Return the (X, Y) coordinate for the center point of the cell that contains the specified text.  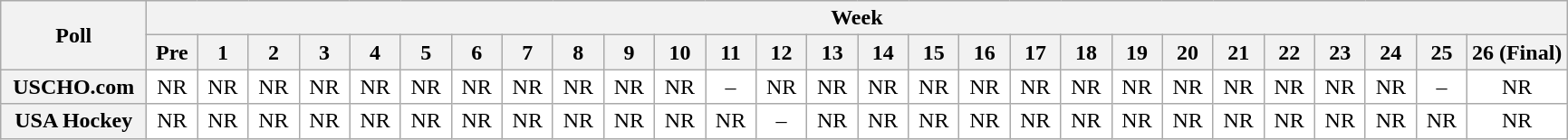
20 (1188, 52)
Poll (74, 35)
9 (629, 52)
12 (782, 52)
26 (Final) (1516, 52)
23 (1340, 52)
11 (730, 52)
21 (1238, 52)
4 (375, 52)
USCHO.com (74, 87)
3 (324, 52)
13 (832, 52)
8 (578, 52)
Pre (172, 52)
2 (274, 52)
USA Hockey (74, 121)
18 (1086, 52)
14 (883, 52)
1 (223, 52)
10 (679, 52)
15 (934, 52)
5 (426, 52)
25 (1441, 52)
Week (857, 18)
16 (985, 52)
22 (1289, 52)
19 (1137, 52)
17 (1035, 52)
7 (527, 52)
6 (476, 52)
24 (1390, 52)
